Output the (X, Y) coordinate of the center of the cell containing the given text.  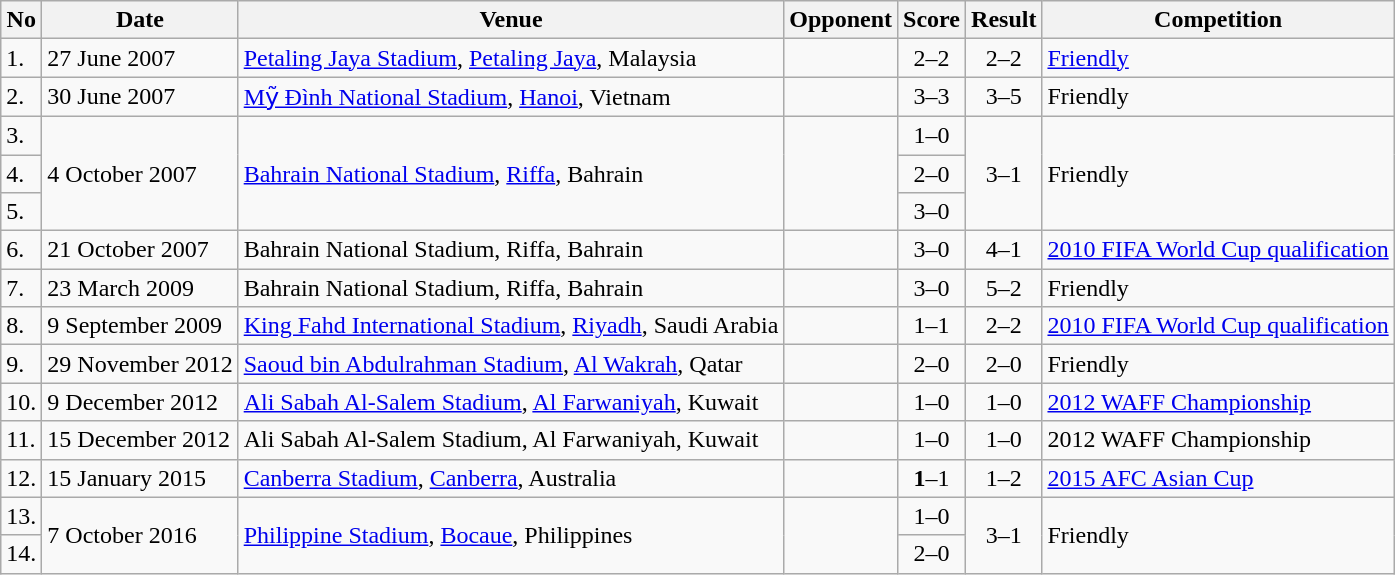
13. (22, 516)
Mỹ Đình National Stadium, Hanoi, Vietnam (511, 97)
Canberra Stadium, Canberra, Australia (511, 478)
30 June 2007 (140, 97)
4–1 (1004, 250)
Score (932, 20)
6. (22, 250)
Date (140, 20)
1–2 (1004, 478)
King Fahd International Stadium, Riyadh, Saudi Arabia (511, 326)
3–3 (932, 97)
Saoud bin Abdulrahman Stadium, Al Wakrah, Qatar (511, 364)
11. (22, 440)
4. (22, 173)
7. (22, 288)
5. (22, 212)
7 October 2016 (140, 535)
Competition (1218, 20)
2015 AFC Asian Cup (1218, 478)
14. (22, 554)
12. (22, 478)
23 March 2009 (140, 288)
4 October 2007 (140, 173)
8. (22, 326)
Venue (511, 20)
5–2 (1004, 288)
2. (22, 97)
29 November 2012 (140, 364)
3–5 (1004, 97)
1. (22, 58)
Philippine Stadium, Bocaue, Philippines (511, 535)
No (22, 20)
3. (22, 135)
10. (22, 402)
9 September 2009 (140, 326)
27 June 2007 (140, 58)
Petaling Jaya Stadium, Petaling Jaya, Malaysia (511, 58)
Result (1004, 20)
21 October 2007 (140, 250)
9 December 2012 (140, 402)
Opponent (841, 20)
15 January 2015 (140, 478)
9. (22, 364)
15 December 2012 (140, 440)
